Capture the cell that displays the provided text and extract its (x, y) central coordinate. 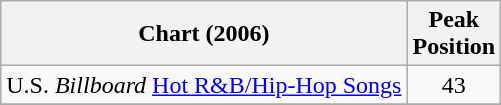
U.S. Billboard Hot R&B/Hip-Hop Songs (204, 85)
Chart (2006) (204, 34)
PeakPosition (454, 34)
43 (454, 85)
